Provide the (x, y) coordinate of the cell's center where the given text is located.  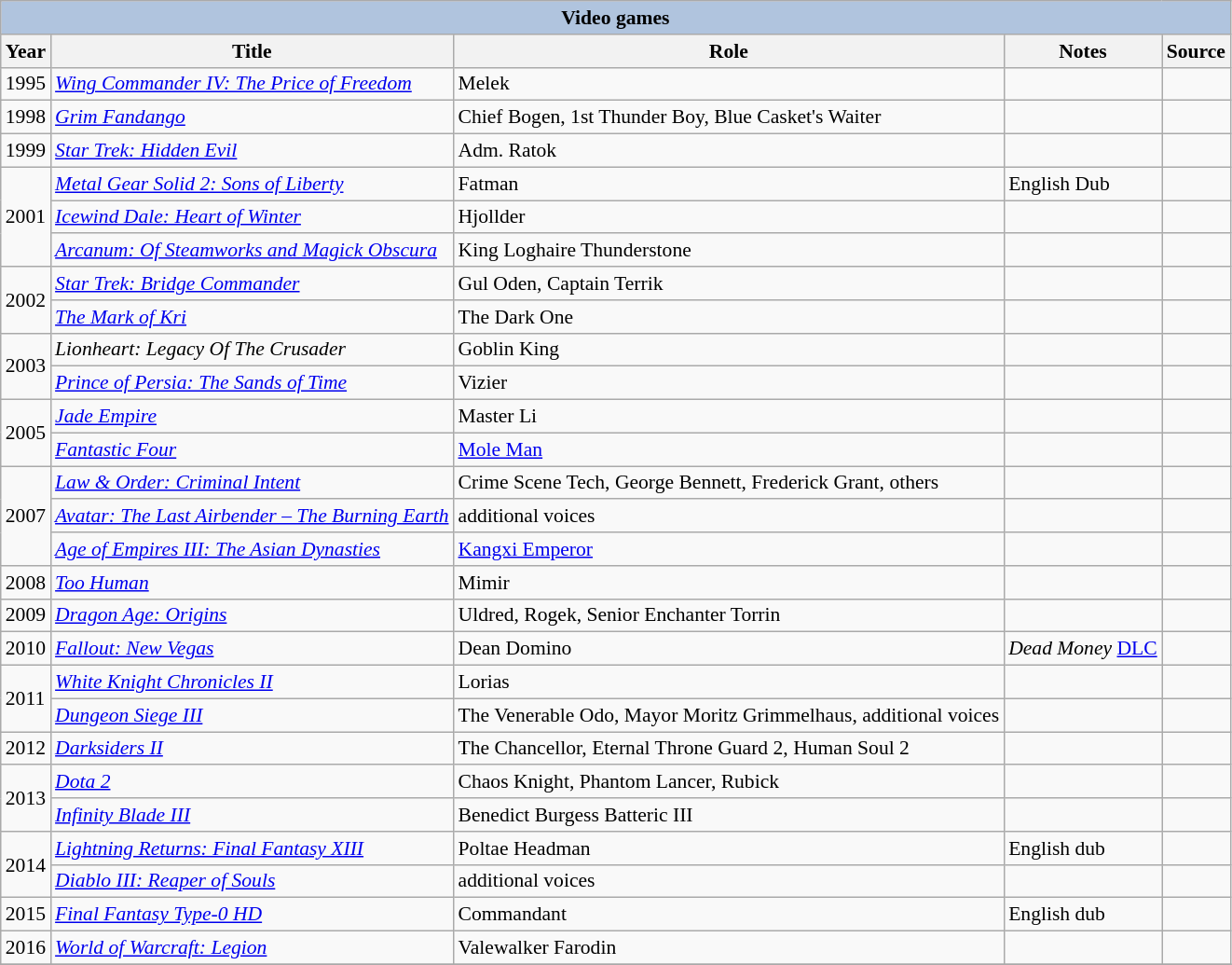
Gul Oden, Captain Terrik (729, 283)
Lightning Returns: Final Fantasy XIII (252, 848)
Poltae Headman (729, 848)
Diablo III: Reaper of Souls (252, 881)
Dota 2 (252, 782)
2013 (26, 798)
Uldred, Rogek, Senior Enchanter Torrin (729, 615)
Vizier (729, 383)
2011 (26, 699)
2014 (26, 865)
Dungeon Siege III (252, 715)
Benedict Burgess Batteric III (729, 815)
Crime Scene Tech, George Bennett, Frederick Grant, others (729, 483)
Notes (1083, 51)
Kangxi Emperor (729, 549)
Prince of Persia: The Sands of Time (252, 383)
Fatman (729, 184)
Age of Empires III: The Asian Dynasties (252, 549)
Star Trek: Hidden Evil (252, 151)
Jade Empire (252, 417)
White Knight Chronicles II (252, 682)
Star Trek: Bridge Commander (252, 283)
2016 (26, 948)
Role (729, 51)
2001 (26, 216)
English Dub (1083, 184)
Fallout: New Vegas (252, 649)
Master Li (729, 417)
Metal Gear Solid 2: Sons of Liberty (252, 184)
Law & Order: Criminal Intent (252, 483)
Melek (729, 84)
Arcanum: Of Steamworks and Magick Obscura (252, 251)
2015 (26, 915)
Dragon Age: Origins (252, 615)
1998 (26, 117)
2002 (26, 300)
Dead Money DLC (1083, 649)
Valewalker Farodin (729, 948)
Dean Domino (729, 649)
The Chancellor, Eternal Throne Guard 2, Human Soul 2 (729, 749)
Source (1197, 51)
1995 (26, 84)
Fantastic Four (252, 449)
Mimir (729, 583)
Icewind Dale: Heart of Winter (252, 217)
Commandant (729, 915)
Goblin King (729, 350)
Grim Fandango (252, 117)
King Loghaire Thunderstone (729, 251)
Darksiders II (252, 749)
1999 (26, 151)
Lionheart: Legacy Of The Crusader (252, 350)
2012 (26, 749)
The Mark of Kri (252, 317)
2009 (26, 615)
2010 (26, 649)
2003 (26, 365)
Wing Commander IV: The Price of Freedom (252, 84)
Year (26, 51)
Chaos Knight, Phantom Lancer, Rubick (729, 782)
Lorias (729, 682)
Mole Man (729, 449)
2008 (26, 583)
2005 (26, 433)
The Dark One (729, 317)
2007 (26, 517)
Adm. Ratok (729, 151)
World of Warcraft: Legion (252, 948)
Too Human (252, 583)
The Venerable Odo, Mayor Moritz Grimmelhaus, additional voices (729, 715)
Title (252, 51)
Avatar: The Last Airbender – The Burning Earth (252, 517)
Infinity Blade III (252, 815)
Final Fantasy Type-0 HD (252, 915)
Video games (615, 18)
Hjollder (729, 217)
Chief Bogen, 1st Thunder Boy, Blue Casket's Waiter (729, 117)
